Pinpoint the cell where the given text exists, returning its (x, y) midpoint coordinate. 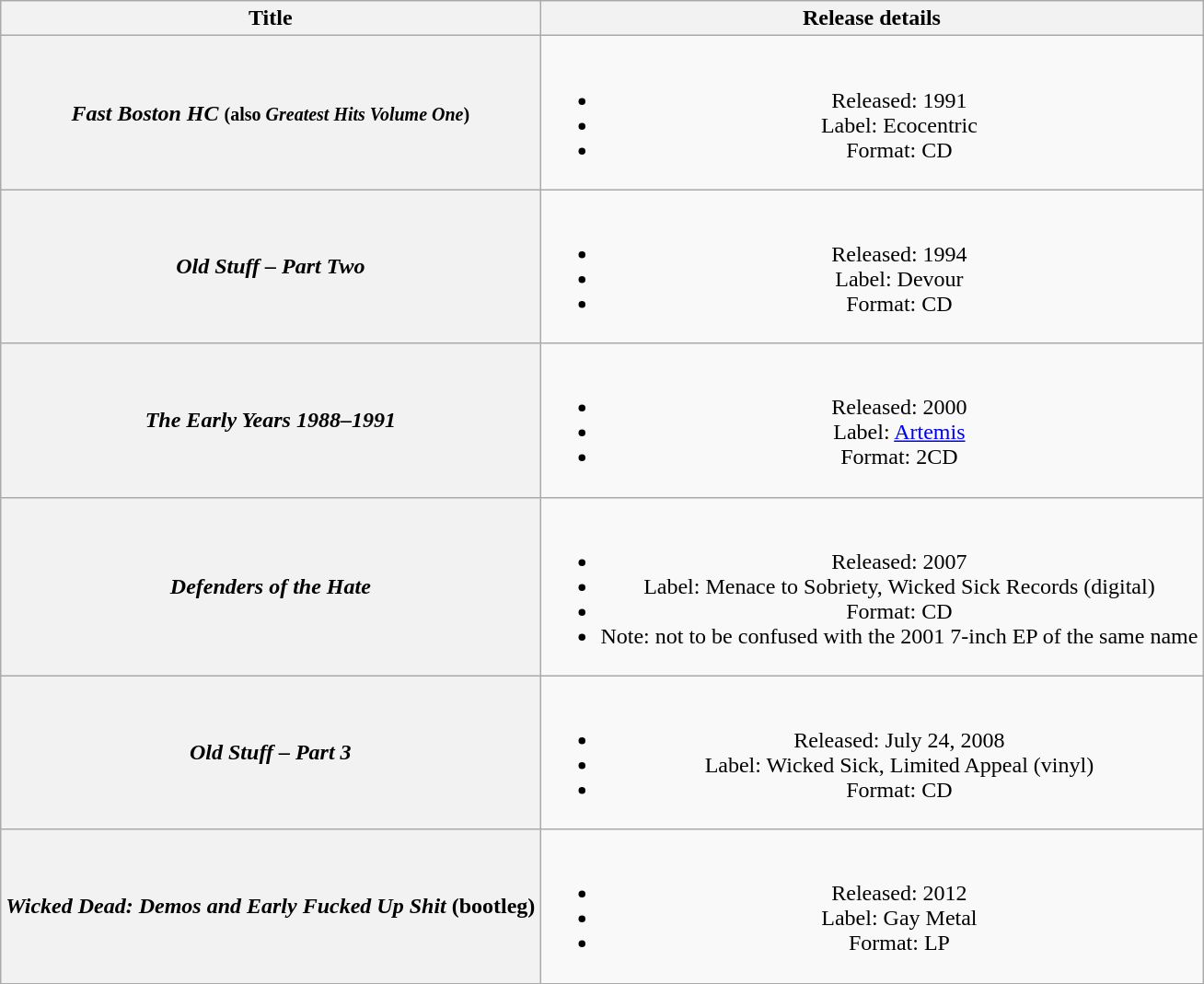
Defenders of the Hate (271, 586)
Release details (872, 18)
Title (271, 18)
Wicked Dead: Demos and Early Fucked Up Shit (bootleg) (271, 906)
Released: 2000Label: ArtemisFormat: 2CD (872, 420)
Released: 2007Label: Menace to Sobriety, Wicked Sick Records (digital)Format: CDNote: not to be confused with the 2001 7-inch EP of the same name (872, 586)
Released: 1991Label: EcocentricFormat: CD (872, 112)
The Early Years 1988–1991 (271, 420)
Released: 1994Label: DevourFormat: CD (872, 267)
Released: 2012Label: Gay MetalFormat: LP (872, 906)
Old Stuff – Part 3 (271, 753)
Fast Boston HC (also Greatest Hits Volume One) (271, 112)
Old Stuff – Part Two (271, 267)
Released: July 24, 2008Label: Wicked Sick, Limited Appeal (vinyl)Format: CD (872, 753)
